Pinpoint the cell where the given text exists, returning its [x, y] midpoint coordinate. 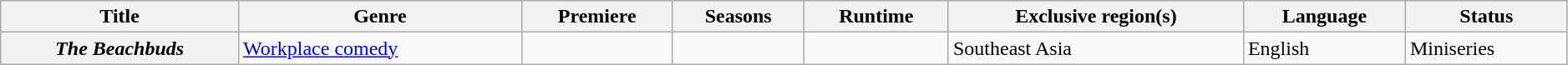
Exclusive region(s) [1096, 17]
Workplace comedy [381, 48]
Seasons [738, 17]
Southeast Asia [1096, 48]
Title [120, 17]
Premiere [596, 17]
English [1324, 48]
Genre [381, 17]
Language [1324, 17]
The Beachbuds [120, 48]
Miniseries [1486, 48]
Runtime [875, 17]
Status [1486, 17]
